Find where the given text appears and provide that cell's center as [X, Y] coordinate. 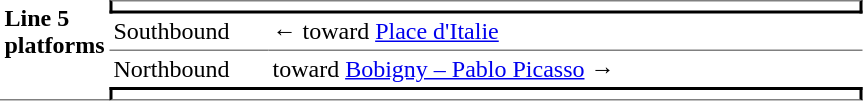
Northbound [188, 69]
Line 5 platforms [54, 50]
toward Bobigny – Pablo Picasso → [565, 69]
Southbound [188, 33]
← toward Place d'Italie [565, 33]
